Identify which cell holds the provided text, then report its [x, y] central coordinate. 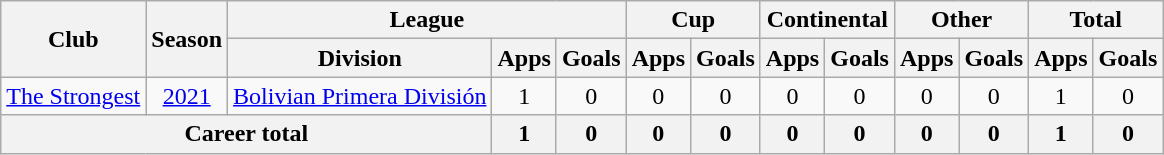
Club [74, 39]
Cup [693, 20]
Bolivian Primera División [360, 96]
Total [1096, 20]
2021 [187, 96]
Other [961, 20]
Season [187, 39]
The Strongest [74, 96]
Career total [246, 134]
League [428, 20]
Continental [827, 20]
Division [360, 58]
